Find where the given text appears and provide that cell's center as [X, Y] coordinate. 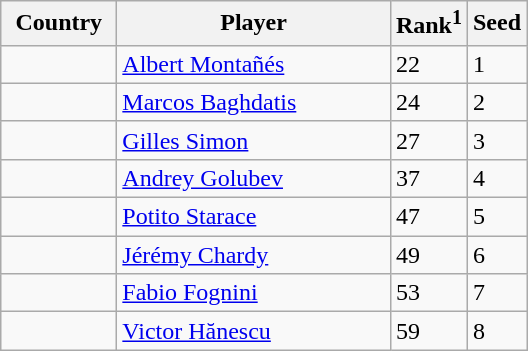
Player [254, 24]
Gilles Simon [254, 140]
1 [496, 64]
47 [428, 217]
22 [428, 64]
53 [428, 293]
Country [59, 24]
27 [428, 140]
59 [428, 331]
24 [428, 102]
2 [496, 102]
Potito Starace [254, 217]
5 [496, 217]
Fabio Fognini [254, 293]
37 [428, 178]
49 [428, 255]
Andrey Golubev [254, 178]
Seed [496, 24]
4 [496, 178]
Marcos Baghdatis [254, 102]
Rank1 [428, 24]
6 [496, 255]
Albert Montañés [254, 64]
8 [496, 331]
Victor Hănescu [254, 331]
3 [496, 140]
Jérémy Chardy [254, 255]
7 [496, 293]
